Scan for the cell matching the given text and deliver its (X, Y) coordinate at center. 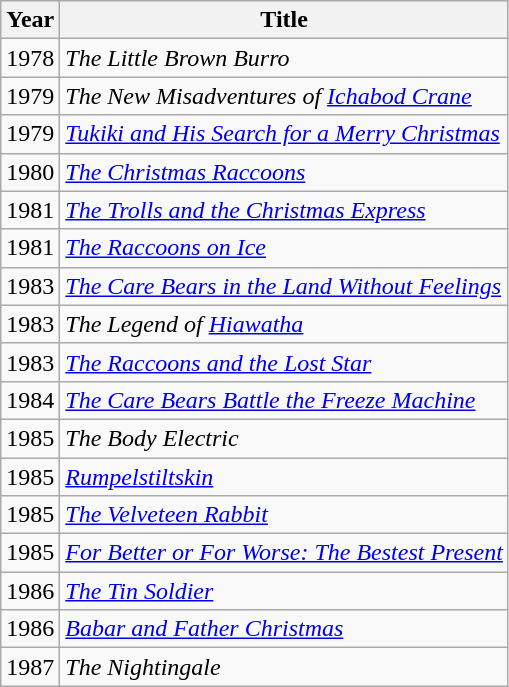
The Body Electric (284, 438)
The Velveteen Rabbit (284, 515)
The Little Brown Burro (284, 58)
The Care Bears Battle the Freeze Machine (284, 400)
The Tin Soldier (284, 591)
1980 (30, 172)
Tukiki and His Search for a Merry Christmas (284, 134)
The Care Bears in the Land Without Feelings (284, 286)
1984 (30, 400)
The Christmas Raccoons (284, 172)
The Trolls and the Christmas Express (284, 210)
1987 (30, 667)
The New Misadventures of Ichabod Crane (284, 96)
The Legend of Hiawatha (284, 324)
The Raccoons on Ice (284, 248)
Rumpelstiltskin (284, 477)
Title (284, 20)
Year (30, 20)
For Better or For Worse: The Bestest Present (284, 553)
Babar and Father Christmas (284, 629)
The Nightingale (284, 667)
The Raccoons and the Lost Star (284, 362)
1978 (30, 58)
